Determine the [x, y] coordinate at the center of the cell enclosing the given text.  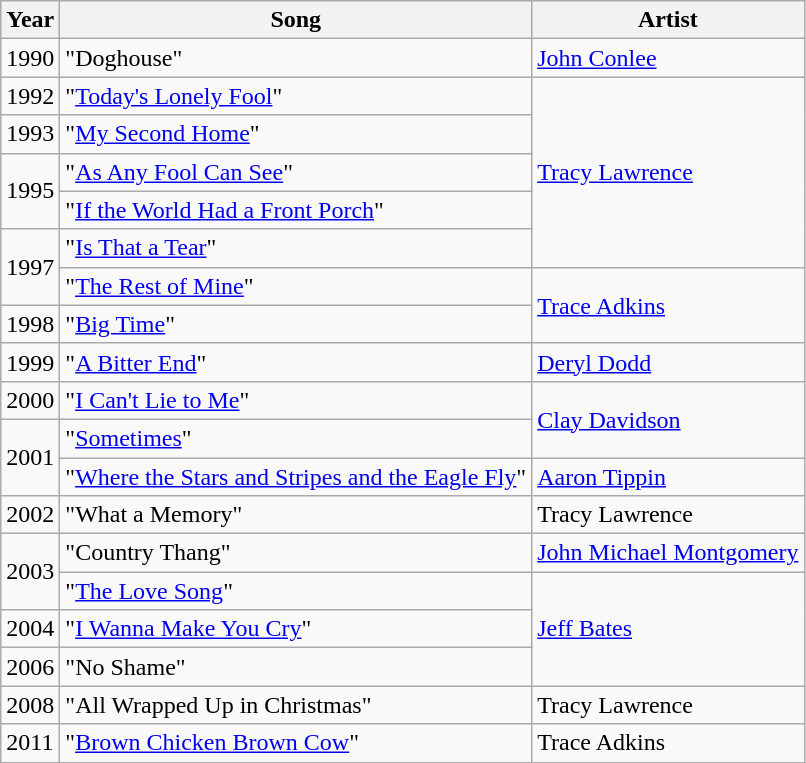
"As Any Fool Can See" [296, 172]
Song [296, 20]
"A Bitter End" [296, 362]
2008 [30, 705]
"My Second Home" [296, 134]
"Brown Chicken Brown Cow" [296, 743]
"The Rest of Mine" [296, 286]
Jeff Bates [668, 629]
"Big Time" [296, 324]
Artist [668, 20]
"The Love Song" [296, 591]
Clay Davidson [668, 419]
John Michael Montgomery [668, 553]
John Conlee [668, 58]
1998 [30, 324]
1990 [30, 58]
"Is That a Tear" [296, 248]
1995 [30, 191]
"If the World Had a Front Porch" [296, 210]
2006 [30, 667]
"Doghouse" [296, 58]
Year [30, 20]
2000 [30, 400]
2011 [30, 743]
2004 [30, 629]
"All Wrapped Up in Christmas" [296, 705]
"No Shame" [296, 667]
1992 [30, 96]
"Sometimes" [296, 438]
2003 [30, 572]
"Today's Lonely Fool" [296, 96]
2001 [30, 457]
"What a Memory" [296, 515]
"I Can't Lie to Me" [296, 400]
1997 [30, 267]
2002 [30, 515]
1993 [30, 134]
Deryl Dodd [668, 362]
1999 [30, 362]
"Country Thang" [296, 553]
Aaron Tippin [668, 477]
"I Wanna Make You Cry" [296, 629]
"Where the Stars and Stripes and the Eagle Fly" [296, 477]
